Pinpoint the cell where the given text exists, returning its (x, y) midpoint coordinate. 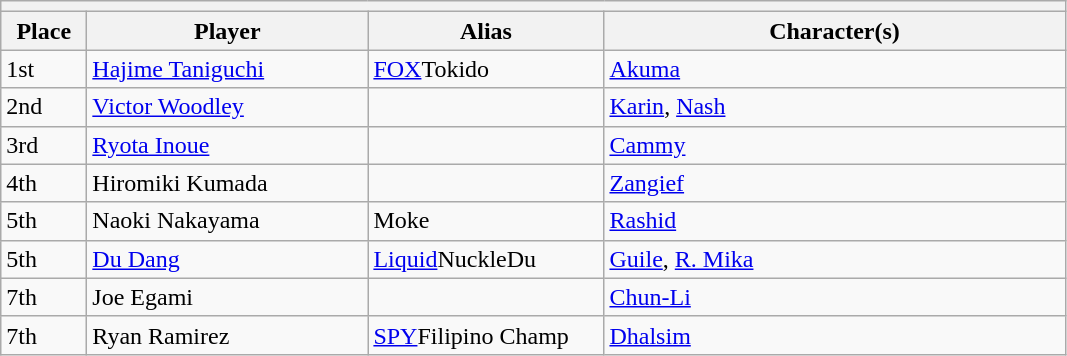
4th (44, 183)
Joe Egami (228, 297)
Character(s) (834, 31)
LiquidNuckleDu (486, 259)
2nd (44, 107)
Player (228, 31)
Moke (486, 221)
Ryota Inoue (228, 145)
Karin, Nash (834, 107)
Ryan Ramirez (228, 335)
Hiromiki Kumada (228, 183)
1st (44, 69)
Akuma (834, 69)
Place (44, 31)
Alias (486, 31)
Rashid (834, 221)
Chun-Li (834, 297)
Hajime Taniguchi (228, 69)
3rd (44, 145)
Du Dang (228, 259)
Dhalsim (834, 335)
Zangief (834, 183)
Victor Woodley (228, 107)
SPYFilipino Champ (486, 335)
Cammy (834, 145)
FOXTokido (486, 69)
Naoki Nakayama (228, 221)
Guile, R. Mika (834, 259)
